Identify which cell holds the provided text, then report its (x, y) central coordinate. 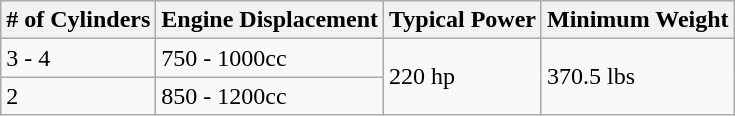
Typical Power (463, 20)
Minimum Weight (638, 20)
750 - 1000cc (270, 58)
Engine Displacement (270, 20)
# of Cylinders (78, 20)
3 - 4 (78, 58)
220 hp (463, 77)
2 (78, 96)
370.5 lbs (638, 77)
850 - 1200cc (270, 96)
